For the text-containing cell, return its midpoint in [x, y] coordinate format. 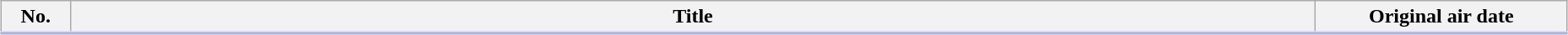
Original air date [1441, 17]
No. [35, 17]
Title [693, 17]
